Determine the (X, Y) coordinate at the center of the cell enclosing the given text.  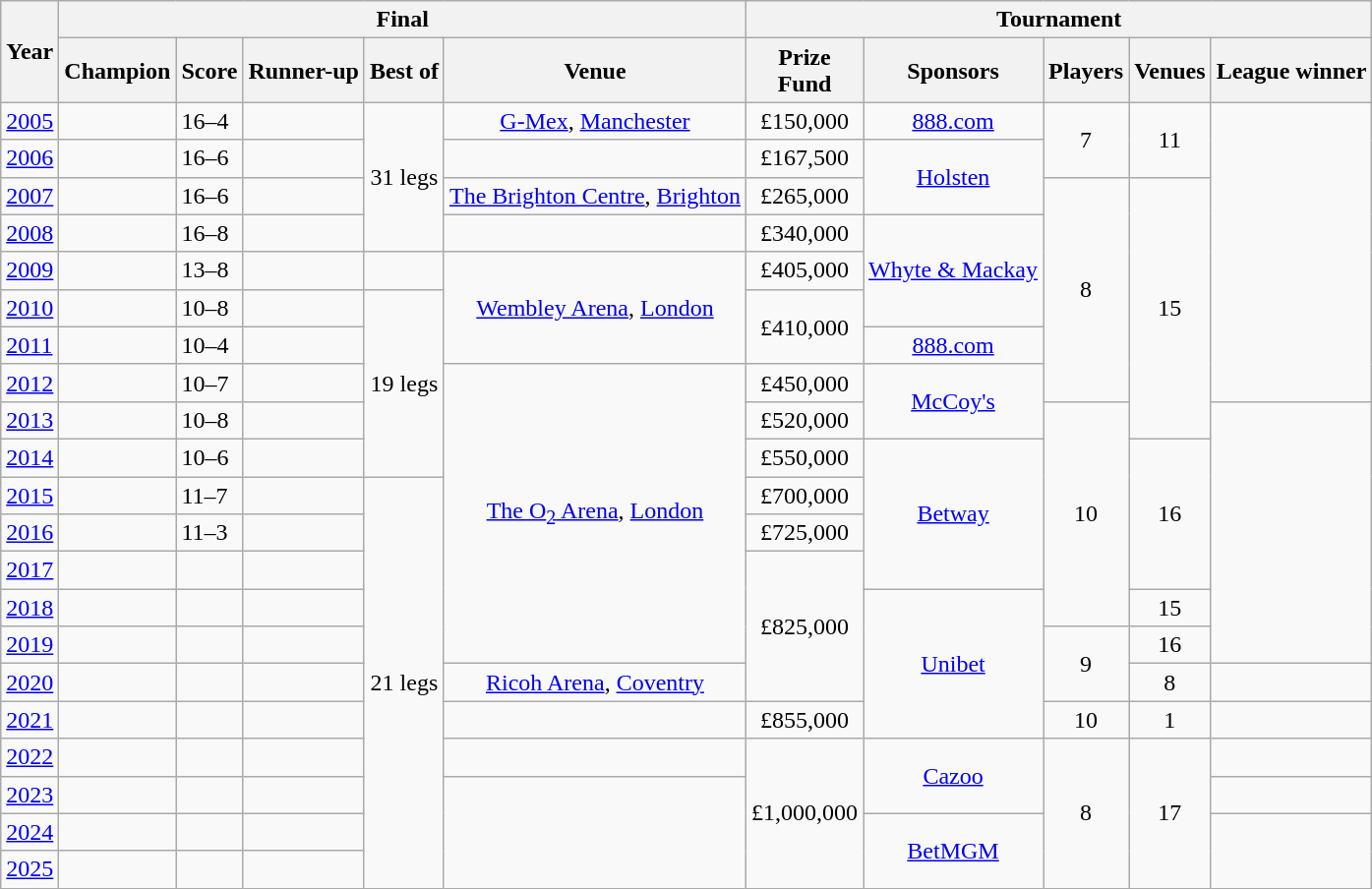
Holsten (954, 177)
21 legs (403, 682)
10–7 (209, 383)
2023 (30, 795)
Wembley Arena, London (594, 308)
Cazoo (954, 776)
Best of (403, 71)
19 legs (403, 383)
The O2 Arena, London (594, 513)
Final (403, 20)
11–7 (209, 495)
7 (1086, 140)
McCoy's (954, 401)
2006 (30, 158)
11 (1170, 140)
Venues (1170, 71)
10–6 (209, 457)
Score (209, 71)
2011 (30, 345)
Tournament (1058, 20)
Whyte & Mackay (954, 270)
Sponsors (954, 71)
Unibet (954, 664)
2024 (30, 832)
11–3 (209, 533)
£700,000 (805, 495)
£725,000 (805, 533)
2012 (30, 383)
£450,000 (805, 383)
10–4 (209, 345)
2009 (30, 270)
2015 (30, 495)
1 (1170, 720)
2010 (30, 308)
2019 (30, 645)
2017 (30, 570)
2016 (30, 533)
2021 (30, 720)
17 (1170, 813)
2022 (30, 757)
£265,000 (805, 196)
Ricoh Arena, Coventry (594, 682)
Venue (594, 71)
Year (30, 51)
£410,000 (805, 326)
G-Mex, Manchester (594, 121)
£550,000 (805, 457)
Betway (954, 513)
31 legs (403, 177)
2025 (30, 869)
£520,000 (805, 420)
2014 (30, 457)
Champion (118, 71)
£1,000,000 (805, 813)
£167,500 (805, 158)
Runner-up (304, 71)
£340,000 (805, 233)
2013 (30, 420)
2005 (30, 121)
2018 (30, 608)
League winner (1291, 71)
16–8 (209, 233)
9 (1086, 664)
BetMGM (954, 851)
£825,000 (805, 626)
The Brighton Centre, Brighton (594, 196)
13–8 (209, 270)
£855,000 (805, 720)
2008 (30, 233)
Prize Fund (805, 71)
£150,000 (805, 121)
£405,000 (805, 270)
Players (1086, 71)
2007 (30, 196)
2020 (30, 682)
16–4 (209, 121)
